Locate the cell with the specified text and output its (x, y) center coordinate. 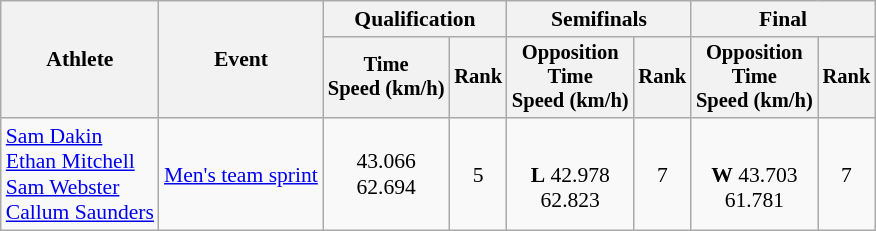
Qualification (415, 19)
5 (478, 174)
Semifinals (599, 19)
Event (241, 60)
Final (783, 19)
Athlete (80, 60)
43.06662.694 (386, 174)
Sam DakinEthan MitchellSam WebsterCallum Saunders (80, 174)
L 42.97862.823 (570, 174)
Men's team sprint (241, 174)
TimeSpeed (km/h) (386, 78)
W 43.70361.781 (754, 174)
